From the cell containing the given text, extract its center point as (x, y) coordinate. 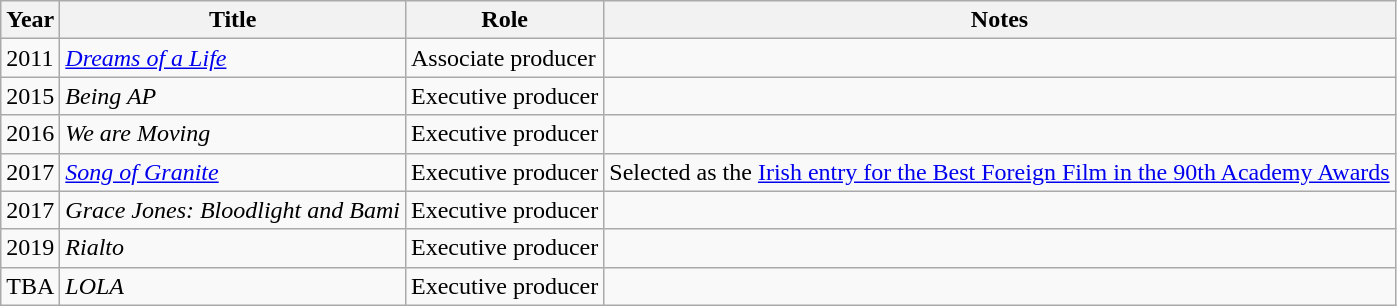
2019 (30, 248)
Rialto (233, 248)
Grace Jones: Bloodlight and Bami (233, 210)
LOLA (233, 286)
Song of Granite (233, 172)
Role (504, 20)
Selected as the Irish entry for the Best Foreign Film in the 90th Academy Awards (1000, 172)
2011 (30, 58)
Being AP (233, 96)
Associate producer (504, 58)
Title (233, 20)
TBA (30, 286)
Dreams of a Life (233, 58)
Notes (1000, 20)
Year (30, 20)
We are Moving (233, 134)
2016 (30, 134)
2015 (30, 96)
